Find where the given text appears and provide that cell's center as [x, y] coordinate. 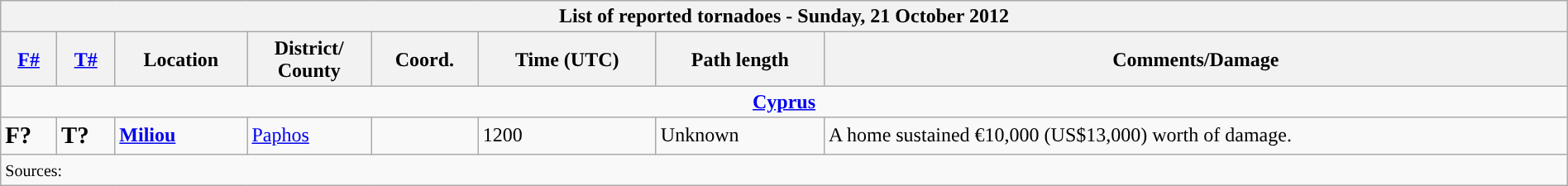
Cyprus [784, 102]
F# [29, 60]
District/County [309, 60]
Miliou [181, 136]
Unknown [739, 136]
Time (UTC) [567, 60]
1200 [567, 136]
Sources: [784, 169]
Comments/Damage [1196, 60]
Location [181, 60]
Coord. [425, 60]
A home sustained €10,000 (US$13,000) worth of damage. [1196, 136]
T# [86, 60]
T? [86, 136]
List of reported tornadoes - Sunday, 21 October 2012 [784, 17]
Path length [739, 60]
F? [29, 136]
Paphos [309, 136]
